Scan for the cell matching the given text and deliver its (x, y) coordinate at center. 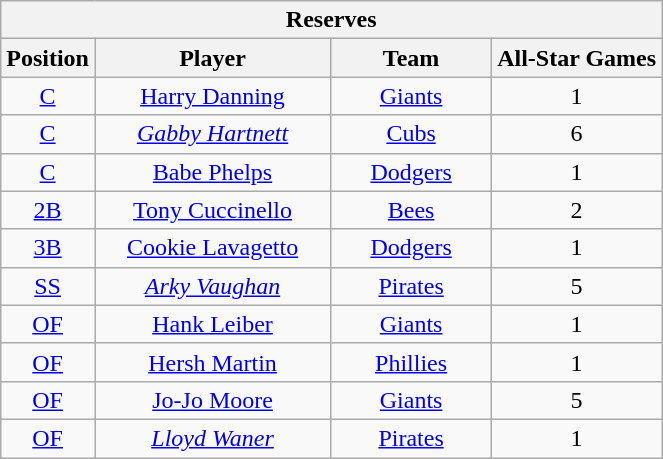
2 (577, 210)
Hank Leiber (212, 324)
Babe Phelps (212, 172)
Tony Cuccinello (212, 210)
All-Star Games (577, 58)
6 (577, 134)
Jo-Jo Moore (212, 400)
3B (48, 248)
Bees (412, 210)
Position (48, 58)
Hersh Martin (212, 362)
Harry Danning (212, 96)
Cookie Lavagetto (212, 248)
Reserves (332, 20)
SS (48, 286)
Lloyd Waner (212, 438)
Player (212, 58)
Cubs (412, 134)
Phillies (412, 362)
Arky Vaughan (212, 286)
2B (48, 210)
Gabby Hartnett (212, 134)
Team (412, 58)
